Pinpoint the cell where the given text exists, returning its [x, y] midpoint coordinate. 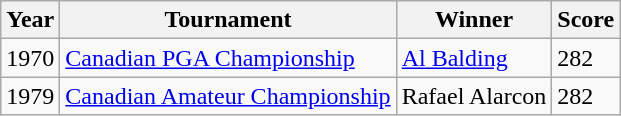
Canadian PGA Championship [228, 58]
Score [586, 20]
Winner [474, 20]
1979 [30, 96]
Year [30, 20]
1970 [30, 58]
Canadian Amateur Championship [228, 96]
Al Balding [474, 58]
Tournament [228, 20]
Rafael Alarcon [474, 96]
